From the cell containing the given text, extract its center point as [x, y] coordinate. 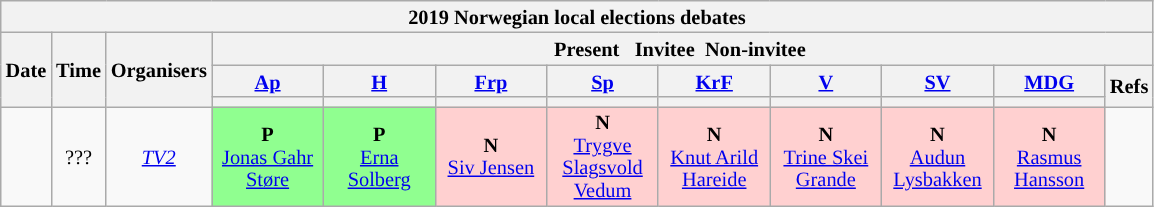
PErna Solberg [379, 156]
PJonas Gahr Støre [268, 156]
Date [26, 69]
Frp [491, 81]
??? [78, 156]
Ap [268, 81]
Present Invitee Non-invitee [682, 48]
H [379, 81]
NTrygve Slagsvold Vedum [603, 156]
Organisers [159, 69]
NRasmus Hansson [1049, 156]
MDG [1049, 81]
NKnut Arild Hareide [714, 156]
KrF [714, 81]
2019 Norwegian local elections debates [577, 16]
TV2 [159, 156]
V [826, 81]
Sp [603, 81]
Time [78, 69]
NTrine Skei Grande [826, 156]
Refs [1129, 86]
NAudun Lysbakken [938, 156]
SV [938, 81]
NSiv Jensen [491, 156]
